Capture the cell that displays the provided text and extract its [x, y] central coordinate. 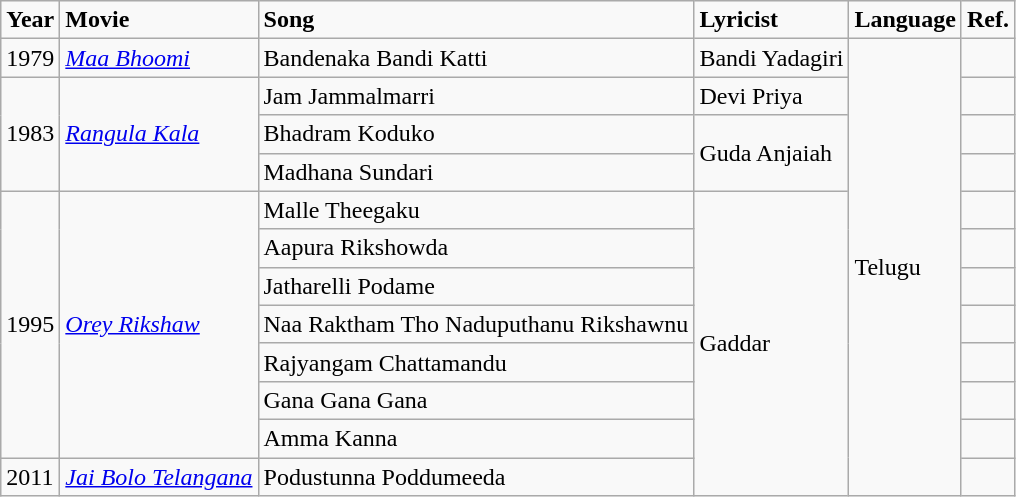
Telugu [905, 268]
Podustunna Poddumeeda [476, 477]
Movie [159, 20]
Bhadram Koduko [476, 134]
Gaddar [772, 343]
Malle Theegaku [476, 210]
Bandi Yadagiri [772, 58]
Lyricist [772, 20]
Aapura Rikshowda [476, 248]
Gana Gana Gana [476, 400]
Year [30, 20]
Orey Rikshaw [159, 324]
Language [905, 20]
Naa Raktham Tho Naduputhanu Rikshawnu [476, 324]
Madhana Sundari [476, 172]
Ref. [988, 20]
1979 [30, 58]
Jatharelli Podame [476, 286]
1983 [30, 134]
1995 [30, 324]
Song [476, 20]
Jai Bolo Telangana [159, 477]
Maa Bhoomi [159, 58]
Jam Jammalmarri [476, 96]
Guda Anjaiah [772, 153]
Rangula Kala [159, 134]
2011 [30, 477]
Rajyangam Chattamandu [476, 362]
Bandenaka Bandi Katti [476, 58]
Amma Kanna [476, 438]
Devi Priya [772, 96]
